Detect which cell encompasses the target text, then output its (x, y) center coordinate. 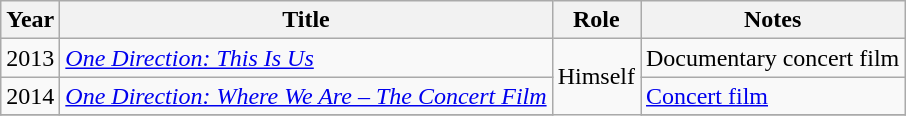
Concert film (772, 96)
2013 (30, 58)
Title (306, 20)
Documentary concert film (772, 58)
One Direction: Where We Are – The Concert Film (306, 96)
Notes (772, 20)
Year (30, 20)
2014 (30, 96)
Role (596, 20)
Himself (596, 77)
One Direction: This Is Us (306, 58)
